Identify which cell holds the provided text, then report its (x, y) central coordinate. 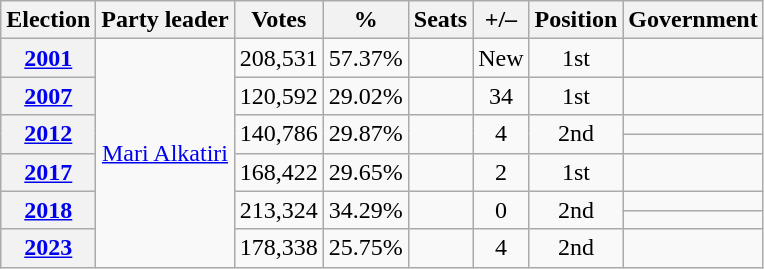
2012 (48, 134)
29.87% (366, 134)
Election (48, 20)
Party leader (165, 20)
2023 (48, 248)
25.75% (366, 248)
140,786 (278, 134)
2 (501, 172)
178,338 (278, 248)
29.02% (366, 96)
% (366, 20)
New (501, 58)
120,592 (278, 96)
29.65% (366, 172)
Position (576, 20)
2001 (48, 58)
Seats (440, 20)
2007 (48, 96)
+/– (501, 20)
34.29% (366, 210)
2018 (48, 210)
208,531 (278, 58)
213,324 (278, 210)
168,422 (278, 172)
Mari Alkatiri (165, 153)
34 (501, 96)
Votes (278, 20)
2017 (48, 172)
57.37% (366, 58)
0 (501, 210)
Government (693, 20)
